Find where the given text appears and provide that cell's center as (X, Y) coordinate. 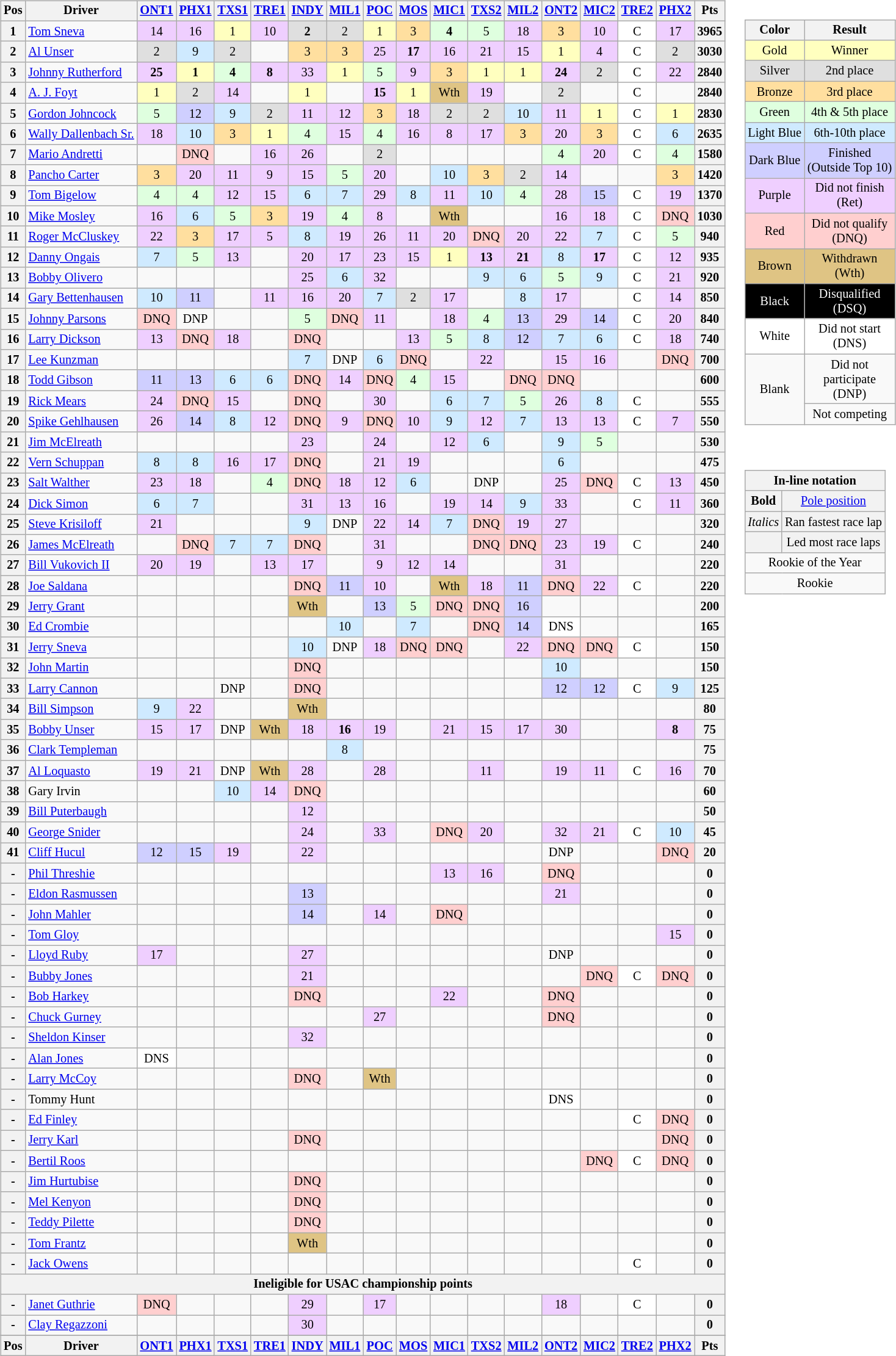
Larry Cannon (81, 688)
Purple (774, 196)
165 (710, 627)
3030 (710, 52)
Clay Regazzoni (81, 1325)
37 (13, 771)
Bronze (774, 92)
Green (774, 112)
Ineligible for USAC championship points (363, 1284)
Todd Gibson (81, 380)
Jack Owens (81, 1264)
200 (710, 607)
Mike Mosley (81, 216)
Did not start(DNS) (850, 336)
2635 (710, 134)
Cliff Hucul (81, 853)
Tom Bigelow (81, 196)
Finished(Outside Top 10) (850, 160)
John Martin (81, 668)
1030 (710, 216)
940 (710, 237)
Mario Andretti (81, 154)
Tom Frantz (81, 1243)
Dick Simon (81, 503)
Blank (774, 389)
Spike Gehlhausen (81, 422)
Vern Schuppan (81, 463)
Bill Vukovich II (81, 565)
6th-10th place (850, 132)
34 (13, 709)
1420 (710, 175)
Tom Sneva (81, 31)
39 (13, 812)
920 (710, 278)
Ed Crombie (81, 627)
850 (710, 298)
Brown (774, 266)
Salt Walther (81, 483)
700 (710, 360)
Red (774, 231)
Wally Dallenbach Sr. (81, 134)
38 (13, 792)
530 (710, 442)
36 (13, 750)
Gold (774, 51)
475 (710, 463)
Janet Guthrie (81, 1305)
600 (710, 380)
Ed Finley (81, 1120)
Sheldon Kinser (81, 1037)
Danny Ongais (81, 258)
80 (710, 709)
Bill Puterbaugh (81, 812)
450 (710, 483)
Larry Dickson (81, 339)
Al Loquasto (81, 771)
Eldon Rasmussen (81, 894)
Bobby Olivero (81, 278)
Led most race laps (834, 543)
Tommy Hunt (81, 1099)
John Mahler (81, 915)
4th & 5th place (850, 112)
50 (710, 812)
Withdrawn(Wth) (850, 266)
Roger McCluskey (81, 237)
Lloyd Ruby (81, 956)
In-line notation (814, 481)
70 (710, 771)
Chuck Gurney (81, 1017)
Did not finish(Ret) (850, 196)
Teddy Pilette (81, 1222)
Al Unser (81, 52)
Gordon Johncock (81, 114)
Did not qualify(DNQ) (850, 231)
Bubby Jones (81, 976)
2830 (710, 114)
Mel Kenyon (81, 1202)
Jerry Karl (81, 1141)
Clark Templeman (81, 750)
35 (13, 730)
840 (710, 319)
Bold (763, 501)
2nd place (850, 71)
Result (850, 30)
550 (710, 422)
Alan Jones (81, 1058)
Italics (763, 522)
James McElreath (81, 545)
Rick Mears (81, 401)
Pancho Carter (81, 175)
Joe Saldana (81, 586)
Steve Krisiloff (81, 524)
Color (774, 30)
Ran fastest race lap (834, 522)
A. J. Foyt (81, 93)
Winner (850, 51)
Disqualified(DSQ) (850, 301)
Rookie of the Year (814, 563)
Pole position (834, 501)
Phil Threshie (81, 873)
Rookie (814, 583)
320 (710, 524)
George Snider (81, 832)
Dark Blue (774, 160)
Not competing (850, 414)
Bob Harkey (81, 997)
Jim McElreath (81, 442)
Tom Gloy (81, 935)
Jim Hurtubise (81, 1181)
In-line notation Bold Pole position Italics Ran fastest race lap Led most race laps Rookie of the Year Rookie (820, 524)
Gary Bettenhausen (81, 298)
Light Blue (774, 132)
740 (710, 339)
3965 (710, 31)
1370 (710, 196)
1580 (710, 154)
Larry McCoy (81, 1079)
45 (710, 832)
3rd place (850, 92)
Jerry Sneva (81, 647)
240 (710, 545)
935 (710, 258)
60 (710, 792)
Johnny Parsons (81, 319)
Silver (774, 71)
41 (13, 853)
360 (710, 503)
Did notparticipate(DNP) (850, 379)
Johnny Rutherford (81, 73)
555 (710, 401)
Lee Kunzman (81, 360)
White (774, 336)
40 (13, 832)
Bobby Unser (81, 730)
125 (710, 688)
Jerry Grant (81, 607)
Black (774, 301)
Bill Simpson (81, 709)
Gary Irvin (81, 792)
Bertil Roos (81, 1161)
